From the cell containing the given text, extract its center point as (x, y) coordinate. 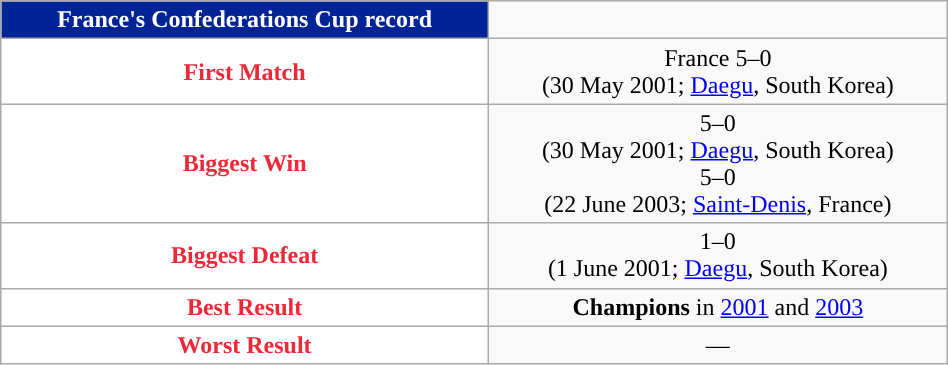
Biggest Defeat (245, 256)
Worst Result (245, 345)
First Match (245, 72)
Champions in 2001 and 2003 (718, 307)
5–0 (30 May 2001; Daegu, South Korea) 5–0 (22 June 2003; Saint-Denis, France) (718, 164)
Best Result (245, 307)
France's Confederations Cup record (245, 20)
Biggest Win (245, 164)
— (718, 345)
1–0 (1 June 2001; Daegu, South Korea) (718, 256)
France 5–0 (30 May 2001; Daegu, South Korea) (718, 72)
